Pinpoint the cell where the given text exists, returning its (X, Y) midpoint coordinate. 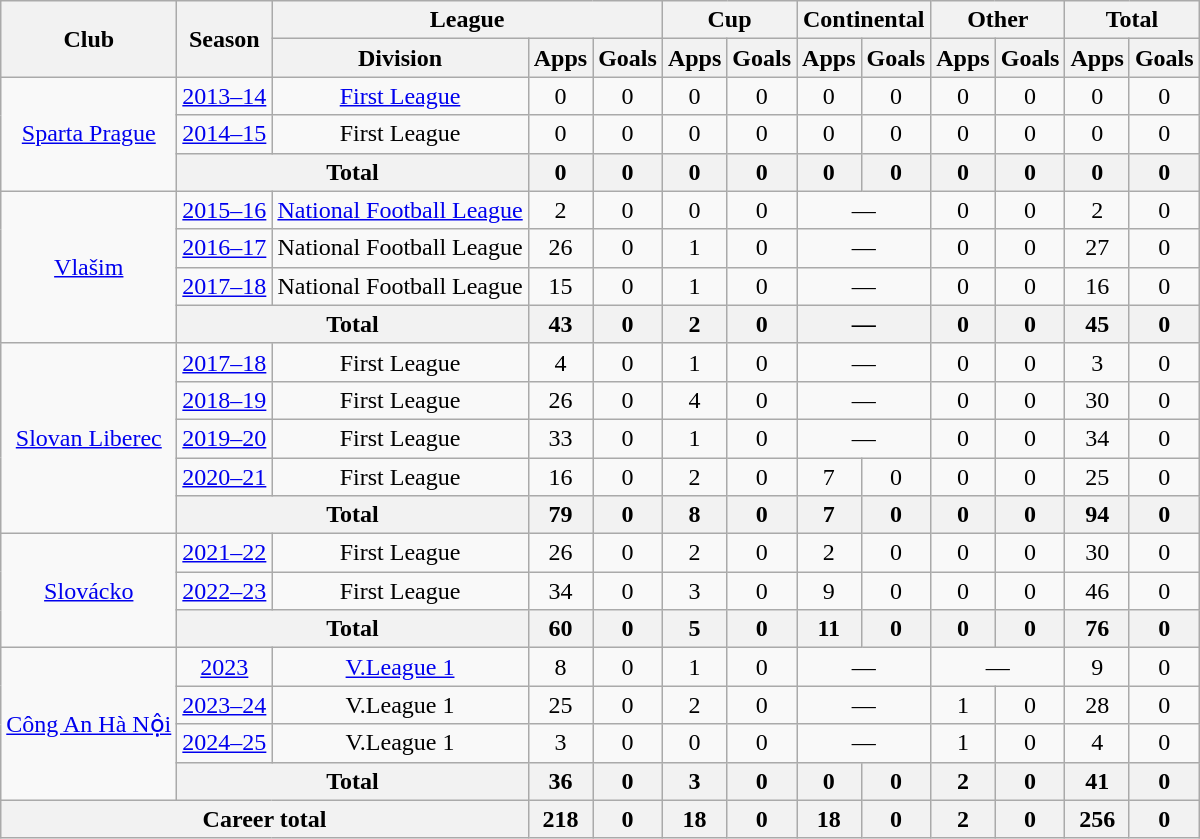
2023 (224, 667)
60 (560, 629)
Slovácko (89, 591)
Other (998, 20)
Sparta Prague (89, 134)
Season (224, 39)
2015–16 (224, 210)
Career total (264, 819)
Club (89, 39)
2019–20 (224, 438)
Slovan Liberec (89, 438)
Cup (729, 20)
Vlašim (89, 267)
256 (1097, 819)
2020–21 (224, 477)
2021–22 (224, 553)
28 (1097, 705)
League (468, 20)
2023–24 (224, 705)
2022–23 (224, 591)
2014–15 (224, 134)
76 (1097, 629)
Division (400, 58)
2024–25 (224, 743)
Công An Hà Nội (89, 724)
41 (1097, 781)
33 (560, 438)
27 (1097, 248)
15 (560, 286)
218 (560, 819)
11 (829, 629)
5 (694, 629)
46 (1097, 591)
2018–19 (224, 400)
94 (1097, 515)
79 (560, 515)
45 (1097, 324)
43 (560, 324)
2016–17 (224, 248)
36 (560, 781)
2013–14 (224, 96)
Continental (864, 20)
